From the cell containing the given text, extract its center point as [x, y] coordinate. 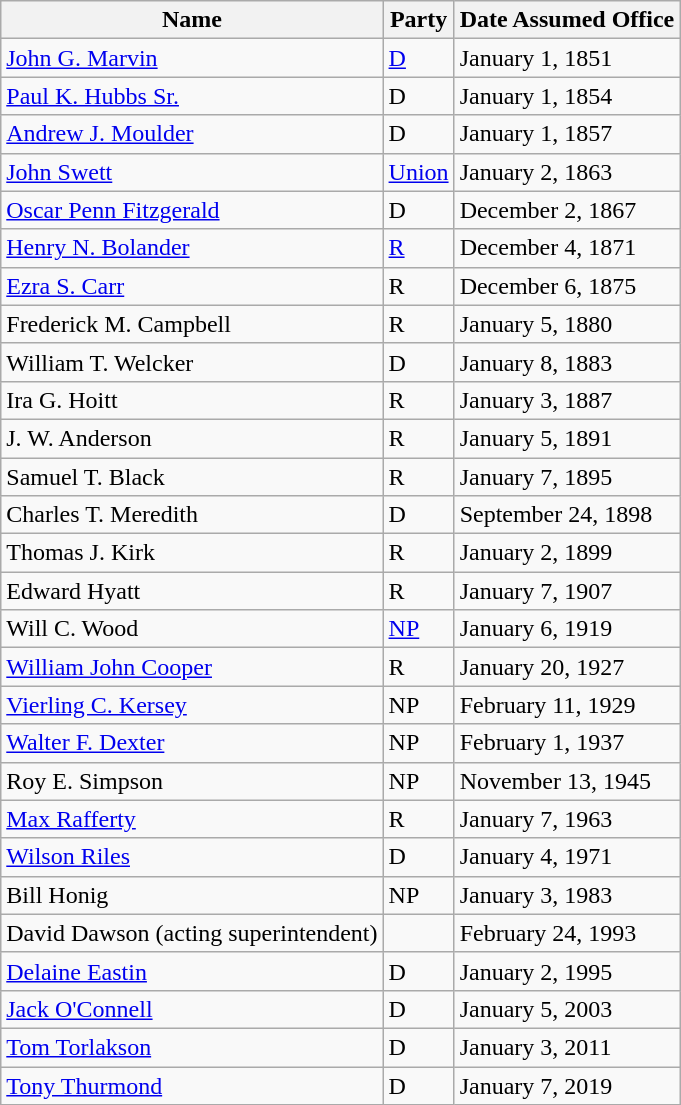
December 2, 1867 [567, 210]
Bill Honig [192, 895]
January 2, 1899 [567, 553]
Name [192, 20]
John G. Marvin [192, 58]
Tony Thurmond [192, 1085]
Will C. Wood [192, 629]
December 4, 1871 [567, 248]
Andrew J. Moulder [192, 134]
Max Rafferty [192, 819]
January 3, 1887 [567, 400]
Tom Torlakson [192, 1047]
Charles T. Meredith [192, 515]
January 2, 1863 [567, 172]
Paul K. Hubbs Sr. [192, 96]
January 5, 1880 [567, 324]
Delaine Eastin [192, 971]
Union [418, 172]
December 6, 1875 [567, 286]
January 7, 2019 [567, 1085]
January 1, 1854 [567, 96]
February 11, 1929 [567, 705]
September 24, 1898 [567, 515]
January 20, 1927 [567, 667]
January 1, 1851 [567, 58]
Thomas J. Kirk [192, 553]
William John Cooper [192, 667]
Vierling C. Kersey [192, 705]
January 4, 1971 [567, 857]
Henry N. Bolander [192, 248]
January 7, 1895 [567, 477]
January 8, 1883 [567, 362]
Edward Hyatt [192, 591]
January 3, 2011 [567, 1047]
January 5, 2003 [567, 1009]
David Dawson (acting superintendent) [192, 933]
William T. Welcker [192, 362]
Ira G. Hoitt [192, 400]
Samuel T. Black [192, 477]
Date Assumed Office [567, 20]
January 5, 1891 [567, 438]
Frederick M. Campbell [192, 324]
Oscar Penn Fitzgerald [192, 210]
January 7, 1963 [567, 819]
Jack O'Connell [192, 1009]
January 7, 1907 [567, 591]
February 24, 1993 [567, 933]
January 2, 1995 [567, 971]
Wilson Riles [192, 857]
January 6, 1919 [567, 629]
J. W. Anderson [192, 438]
November 13, 1945 [567, 781]
John Swett [192, 172]
February 1, 1937 [567, 743]
Roy E. Simpson [192, 781]
Party [418, 20]
January 1, 1857 [567, 134]
January 3, 1983 [567, 895]
Ezra S. Carr [192, 286]
Walter F. Dexter [192, 743]
